Detect which cell encompasses the target text, then output its [x, y] center coordinate. 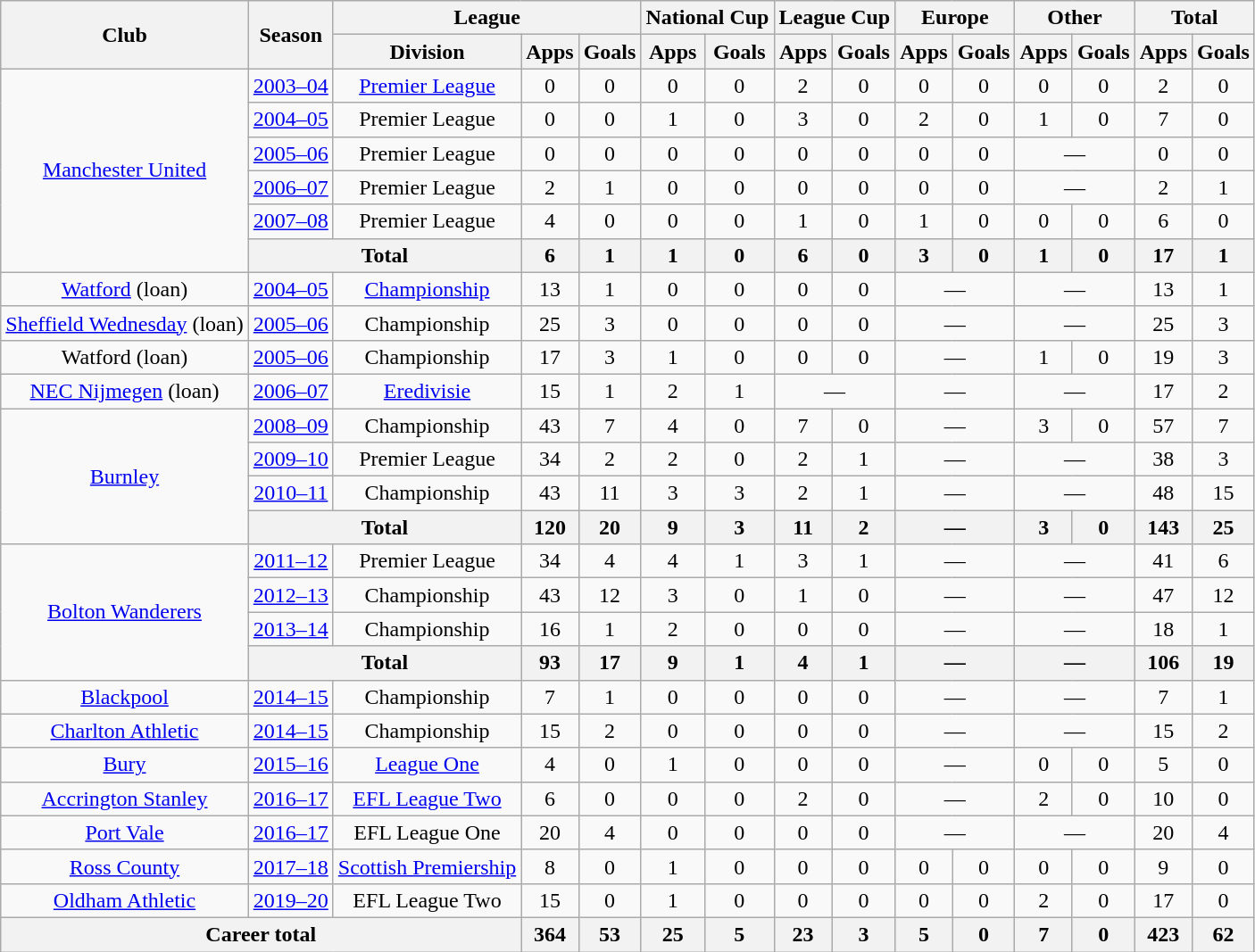
League Cup [835, 18]
41 [1163, 561]
Eredivisie [427, 391]
Scottish Premiership [427, 866]
47 [1163, 595]
48 [1163, 493]
Sheffield Wednesday (loan) [125, 323]
Career total [261, 934]
Port Vale [125, 832]
Bolton Wanderers [125, 612]
23 [803, 934]
Club [125, 35]
Oldham Athletic [125, 900]
League One [427, 765]
2015–16 [291, 765]
Blackpool [125, 697]
League [487, 18]
Other [1075, 18]
2003–04 [291, 86]
Europe [955, 18]
2010–11 [291, 493]
2013–14 [291, 629]
16 [550, 629]
364 [550, 934]
106 [1163, 663]
2019–20 [291, 900]
62 [1224, 934]
Charlton Athletic [125, 731]
2008–09 [291, 426]
2012–13 [291, 595]
EFL League One [427, 832]
2009–10 [291, 459]
53 [610, 934]
2011–12 [291, 561]
Season [291, 35]
18 [1163, 629]
423 [1163, 934]
2017–18 [291, 866]
Manchester United [125, 170]
93 [550, 663]
Bury [125, 765]
120 [550, 527]
NEC Nijmegen (loan) [125, 391]
Burnley [125, 476]
2007–08 [291, 221]
8 [550, 866]
Ross County [125, 866]
Division [427, 52]
57 [1163, 426]
Accrington Stanley [125, 799]
38 [1163, 459]
10 [1163, 799]
143 [1163, 527]
National Cup [707, 18]
